Provide the (x, y) coordinate of the cell's center where the given text is located.  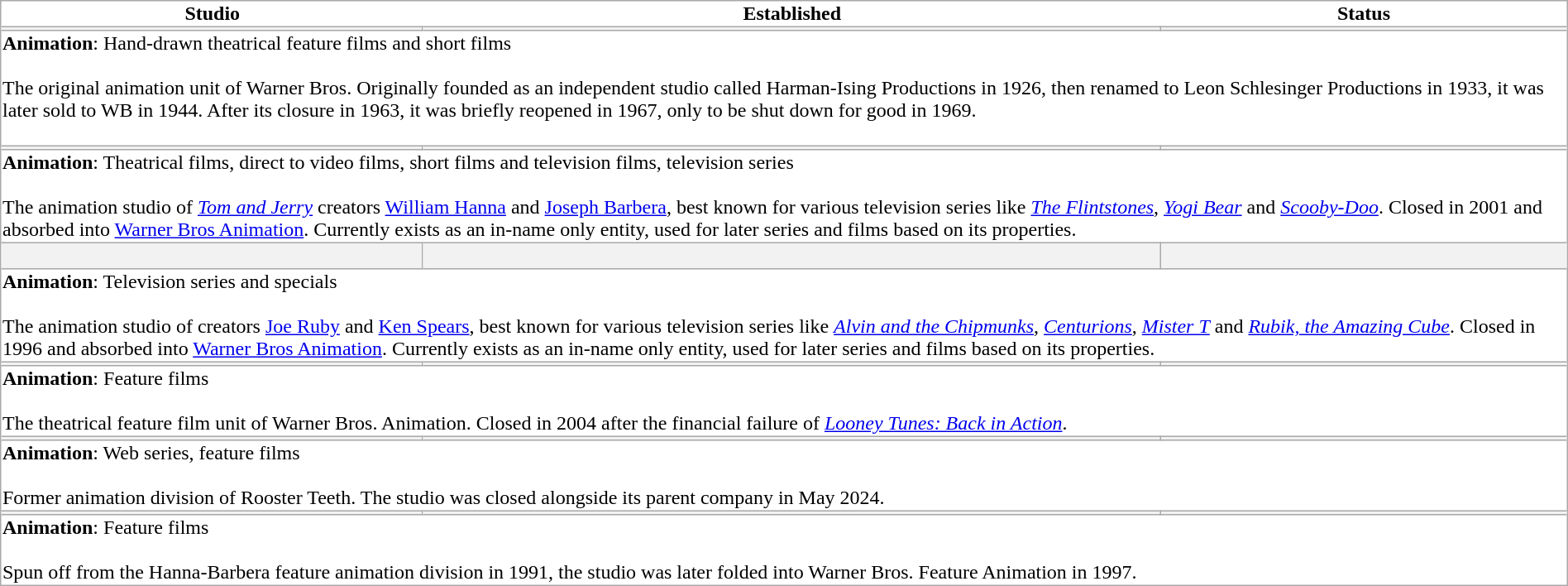
Animation: Web series, feature filmsFormer animation division of Rooster Teeth. The studio was closed alongside its parent company in May 2024. (784, 475)
Established (792, 14)
Studio (213, 14)
Status (1363, 14)
